Capture the cell that displays the provided text and extract its (x, y) central coordinate. 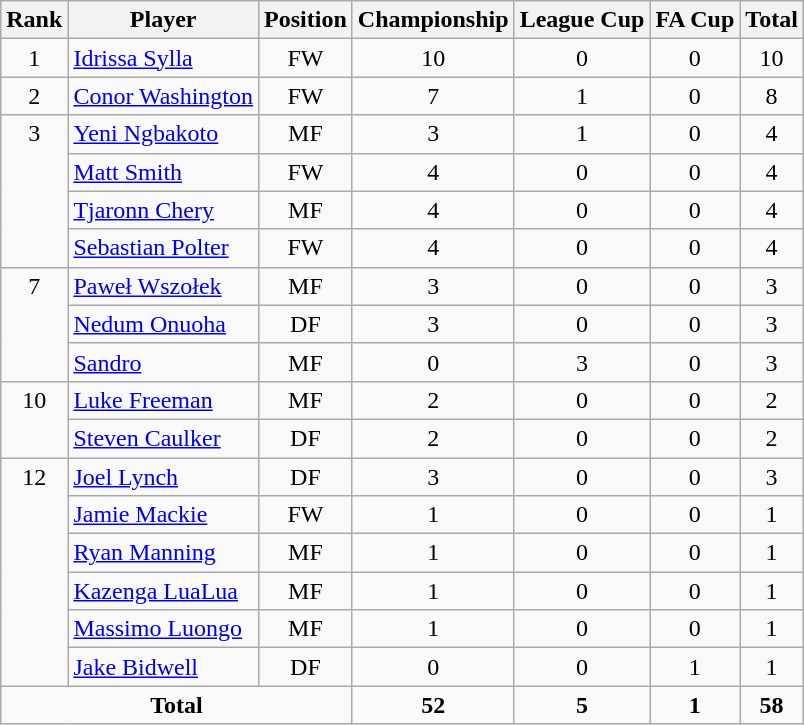
Massimo Luongo (164, 629)
Steven Caulker (164, 438)
Sandro (164, 362)
Conor Washington (164, 96)
Yeni Ngbakoto (164, 134)
Jake Bidwell (164, 667)
58 (772, 705)
Ryan Manning (164, 553)
Rank (34, 20)
Luke Freeman (164, 400)
Sebastian Polter (164, 248)
League Cup (582, 20)
5 (582, 705)
Paweł Wszołek (164, 286)
8 (772, 96)
Championship (433, 20)
Player (164, 20)
Idrissa Sylla (164, 58)
Tjaronn Chery (164, 210)
Joel Lynch (164, 477)
12 (34, 572)
Jamie Mackie (164, 515)
Nedum Onuoha (164, 324)
FA Cup (695, 20)
Matt Smith (164, 172)
Position (306, 20)
52 (433, 705)
Kazenga LuaLua (164, 591)
